For the text-containing cell, return its midpoint in (x, y) coordinate format. 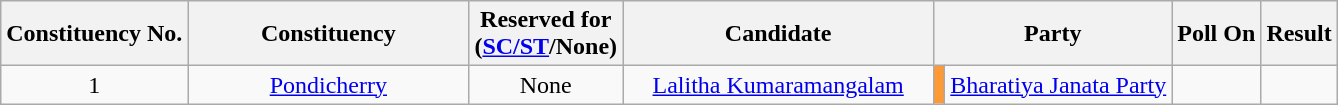
Candidate (778, 34)
Lalitha Kumaramangalam (778, 85)
Result (1299, 34)
Poll On (1216, 34)
Party (1053, 34)
Constituency (328, 34)
Constituency No. (94, 34)
Bharatiya Janata Party (1058, 85)
Pondicherry (328, 85)
None (546, 85)
Reserved for(SC/ST/None) (546, 34)
1 (94, 85)
